Identify which cell holds the provided text, then report its (x, y) central coordinate. 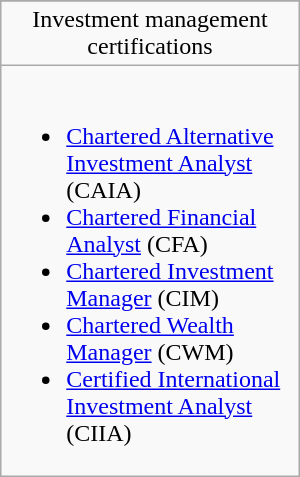
Investment management certifications (150, 34)
